Identify which cell holds the provided text, then report its [x, y] central coordinate. 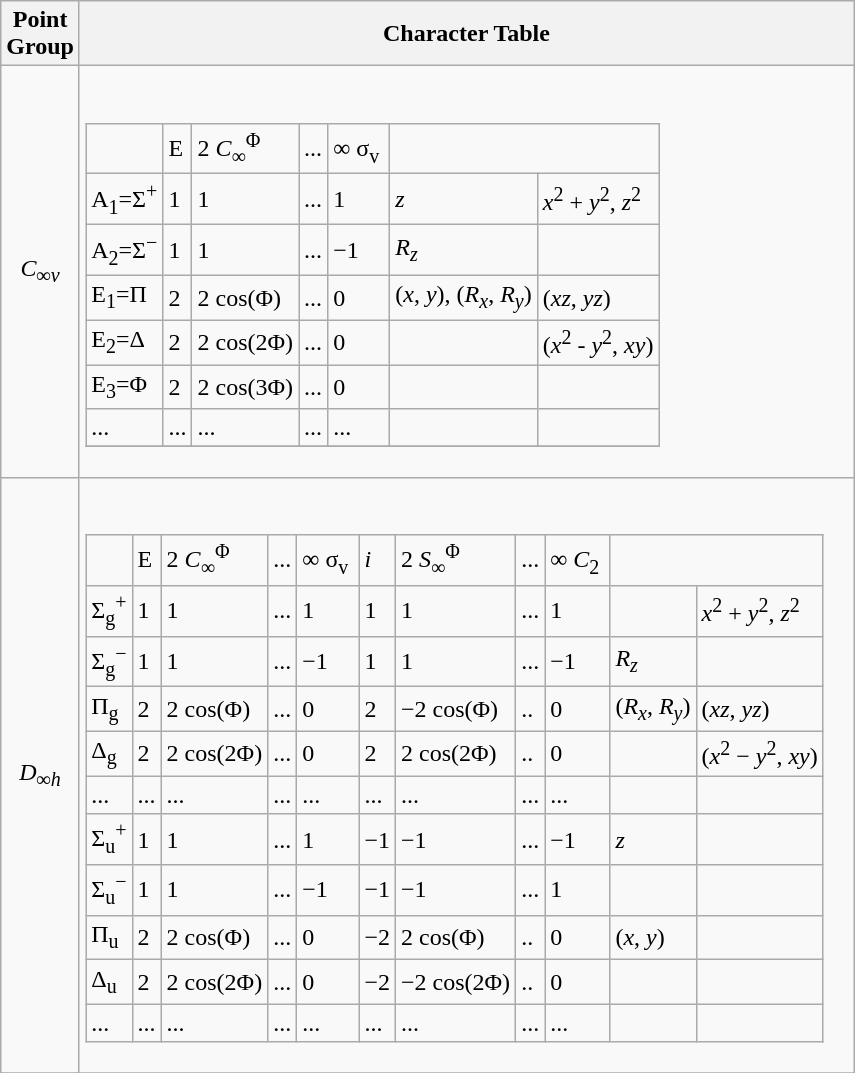
Πg [109, 709]
Σg+ [109, 610]
Σg− [109, 662]
(x2 - y2, xy) [598, 342]
Character Table [466, 34]
Δu [109, 982]
(x, y), (Rx, Ry) [464, 298]
A1=Σ+ [124, 200]
PointGroup [40, 34]
−2 cos(Φ) [455, 709]
E2=Δ [124, 342]
2 S∞Φ [455, 560]
Δg [109, 754]
(x, y) [653, 938]
2 cos(3Φ) [246, 386]
∞ C2 [578, 560]
D∞h [40, 774]
C∞v [40, 272]
Σu+ [109, 840]
Σu− [109, 890]
i [378, 560]
E3=Φ [124, 386]
A2=Σ− [124, 250]
−2 cos(2Φ) [455, 982]
Πu [109, 938]
(x2 − y2, xy) [760, 754]
E1=Π [124, 298]
(Rx, Ry) [653, 709]
